Find where the given text appears and provide that cell's center as [X, Y] coordinate. 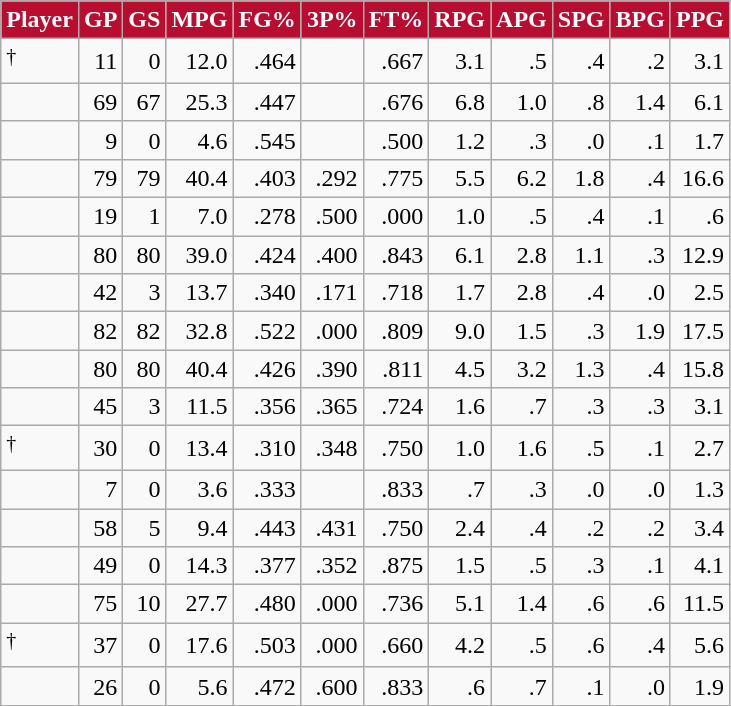
9.0 [460, 331]
17.6 [200, 646]
4.5 [460, 369]
BPG [640, 20]
67 [144, 102]
Player [40, 20]
17.5 [700, 331]
4.1 [700, 566]
.8 [581, 102]
.431 [332, 528]
.424 [267, 255]
7.0 [200, 217]
16.6 [700, 178]
9.4 [200, 528]
FG% [267, 20]
.480 [267, 604]
.400 [332, 255]
42 [100, 293]
GS [144, 20]
3.6 [200, 489]
37 [100, 646]
4.2 [460, 646]
.843 [396, 255]
.676 [396, 102]
.352 [332, 566]
.333 [267, 489]
.365 [332, 407]
27.7 [200, 604]
.292 [332, 178]
45 [100, 407]
19 [100, 217]
.809 [396, 331]
6.2 [522, 178]
13.7 [200, 293]
75 [100, 604]
.426 [267, 369]
5 [144, 528]
.464 [267, 62]
7 [100, 489]
2.4 [460, 528]
RPG [460, 20]
30 [100, 448]
3.2 [522, 369]
.356 [267, 407]
6.8 [460, 102]
.310 [267, 448]
14.3 [200, 566]
.340 [267, 293]
11 [100, 62]
PPG [700, 20]
3.4 [700, 528]
GP [100, 20]
.443 [267, 528]
10 [144, 604]
2.7 [700, 448]
4.6 [200, 140]
.724 [396, 407]
69 [100, 102]
.472 [267, 686]
5.1 [460, 604]
26 [100, 686]
.278 [267, 217]
.503 [267, 646]
32.8 [200, 331]
.775 [396, 178]
1.8 [581, 178]
.447 [267, 102]
1 [144, 217]
49 [100, 566]
39.0 [200, 255]
12.9 [700, 255]
1.1 [581, 255]
.348 [332, 448]
.811 [396, 369]
.522 [267, 331]
1.2 [460, 140]
25.3 [200, 102]
58 [100, 528]
.875 [396, 566]
APG [522, 20]
3P% [332, 20]
.545 [267, 140]
5.5 [460, 178]
.171 [332, 293]
.600 [332, 686]
.403 [267, 178]
12.0 [200, 62]
15.8 [700, 369]
9 [100, 140]
.718 [396, 293]
.390 [332, 369]
13.4 [200, 448]
FT% [396, 20]
.736 [396, 604]
2.5 [700, 293]
.377 [267, 566]
MPG [200, 20]
SPG [581, 20]
.667 [396, 62]
.660 [396, 646]
